For the text-containing cell, return its midpoint in (X, Y) coordinate format. 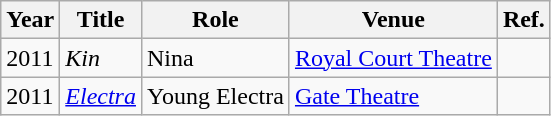
Electra (101, 96)
Gate Theatre (393, 96)
Kin (101, 58)
Venue (393, 20)
Role (215, 20)
Royal Court Theatre (393, 58)
Title (101, 20)
Year (30, 20)
Nina (215, 58)
Ref. (524, 20)
Young Electra (215, 96)
